Extract the (x, y) coordinate from the center of the cell holding the provided text.  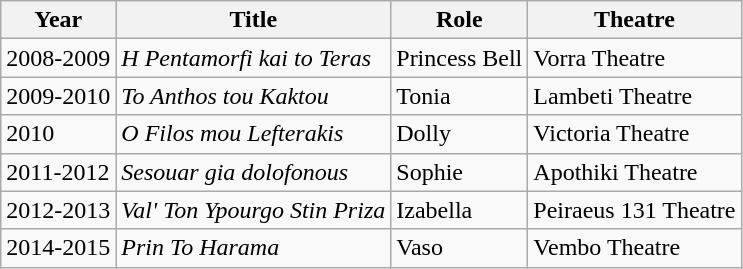
Apothiki Theatre (634, 172)
Princess Bell (460, 58)
2014-2015 (58, 248)
2008-2009 (58, 58)
Victoria Theatre (634, 134)
2011-2012 (58, 172)
2010 (58, 134)
Role (460, 20)
H Pentamorfi kai to Teras (254, 58)
Vembo Theatre (634, 248)
Izabella (460, 210)
2009-2010 (58, 96)
Sesouar gia dolofonous (254, 172)
2012-2013 (58, 210)
O Filos mou Lefterakis (254, 134)
Title (254, 20)
Prin To Harama (254, 248)
Vaso (460, 248)
Tonia (460, 96)
Theatre (634, 20)
Vorra Theatre (634, 58)
Lambeti Theatre (634, 96)
Val' Ton Ypourgo Stin Priza (254, 210)
To Anthos tou Kaktou (254, 96)
Sophie (460, 172)
Year (58, 20)
Dolly (460, 134)
Peiraeus 131 Theatre (634, 210)
